From the cell containing the given text, extract its center point as [X, Y] coordinate. 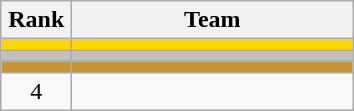
Team [212, 20]
4 [36, 91]
Rank [36, 20]
